Return [x, y] of the center of cell containing provided text 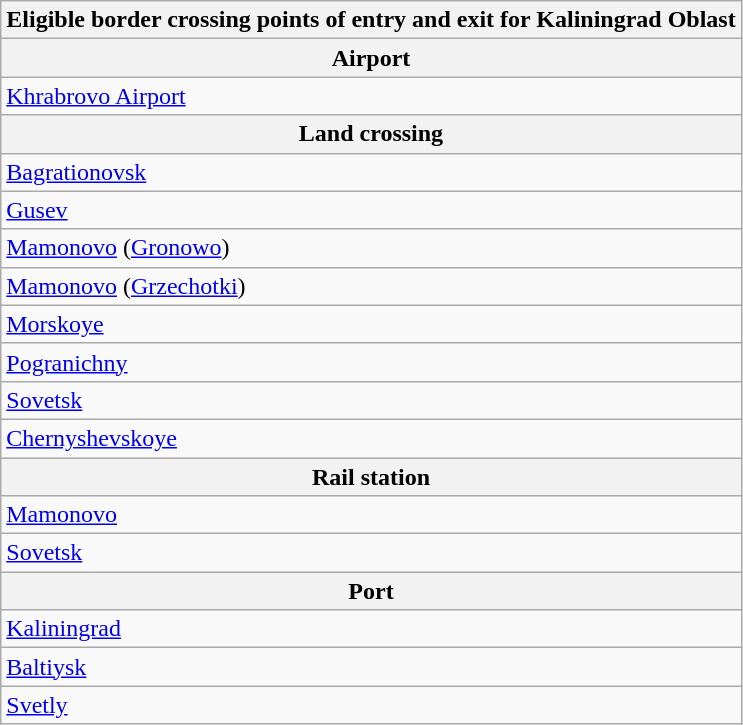
Kaliningrad [371, 629]
Pogranichny [371, 362]
Morskoye [371, 324]
Port [371, 591]
Rail station [371, 477]
Land crossing [371, 134]
Mamonovo (Gronowo) [371, 248]
Baltiysk [371, 667]
Eligible border crossing points of entry and exit for Kaliningrad Oblast [371, 20]
Khrabrovo Airport [371, 96]
Svetly [371, 705]
Mamonovo [371, 515]
Bagrationovsk [371, 172]
Airport [371, 58]
Chernyshevskoye [371, 438]
Gusev [371, 210]
Mamonovo (Grzechotki) [371, 286]
